Identify which cell holds the provided text, then report its [x, y] central coordinate. 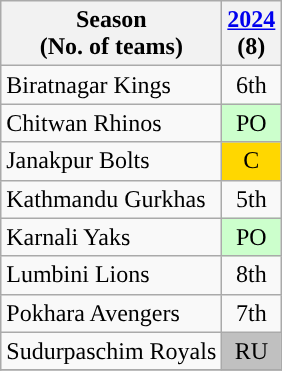
Karnali Yaks [112, 237]
Janakpur Bolts [112, 161]
Sudurpaschim Royals [112, 351]
Kathmandu Gurkhas [112, 199]
6th [252, 85]
5th [252, 199]
Lumbini Lions [112, 275]
C [252, 161]
Biratnagar Kings [112, 85]
8th [252, 275]
Season (No. of teams) [112, 34]
Pokhara Avengers [112, 313]
2024(8) [252, 34]
Chitwan Rhinos [112, 123]
RU [252, 351]
7th [252, 313]
